Scan for the cell matching the given text and deliver its [X, Y] coordinate at center. 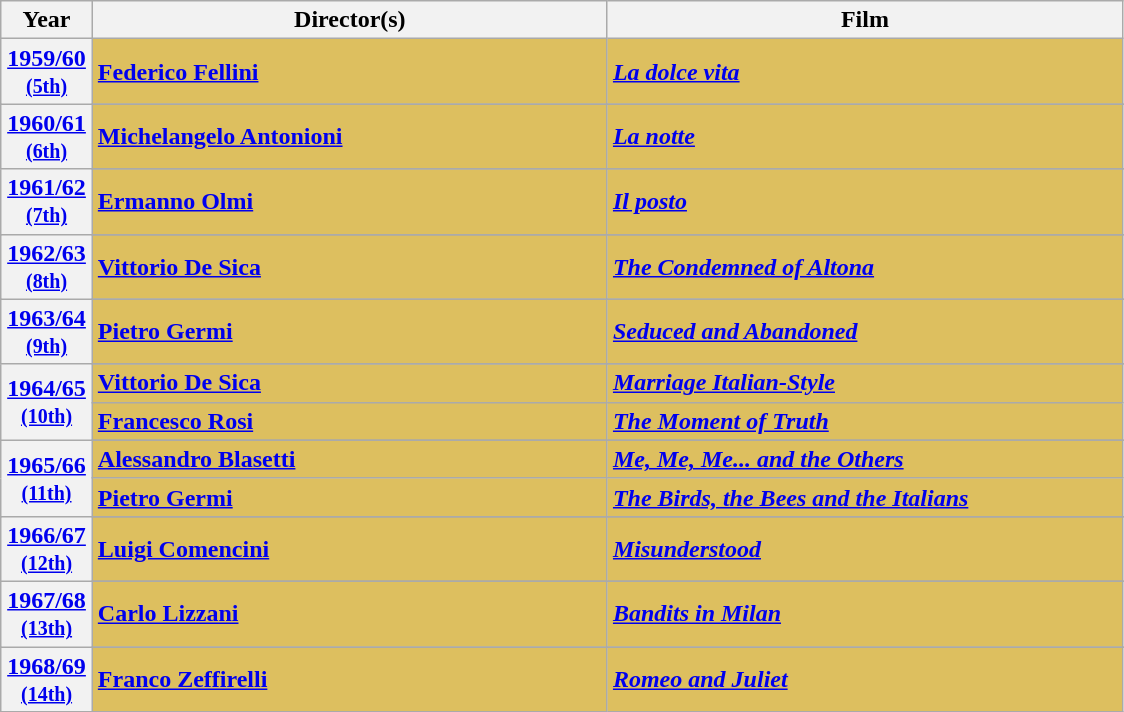
Alessandro Blasetti [350, 459]
1961/62(7th) [47, 202]
1967/68(13th) [47, 614]
La dolce vita [864, 72]
1959/60(5th) [47, 72]
1963/64(9th) [47, 332]
1966/67(12th) [47, 548]
The Moment of Truth [864, 421]
1960/61(6th) [47, 136]
Il posto [864, 202]
The Condemned of Altona [864, 266]
1964/65(10th) [47, 402]
Ermanno Olmi [350, 202]
Seduced and Abandoned [864, 332]
Carlo Lizzani [350, 614]
Misunderstood [864, 548]
Year [47, 20]
Film [864, 20]
La notte [864, 136]
Franco Zeffirelli [350, 678]
1965/66(11th) [47, 478]
Marriage Italian-Style [864, 383]
Director(s) [350, 20]
Me, Me, Me... and the Others [864, 459]
Bandits in Milan [864, 614]
The Birds, the Bees and the Italians [864, 497]
Michelangelo Antonioni [350, 136]
Luigi Comencini [350, 548]
Francesco Rosi [350, 421]
1962/63(8th) [47, 266]
1968/69(14th) [47, 678]
Romeo and Juliet [864, 678]
Federico Fellini [350, 72]
